Locate the cell with the specified text and output its (X, Y) center coordinate. 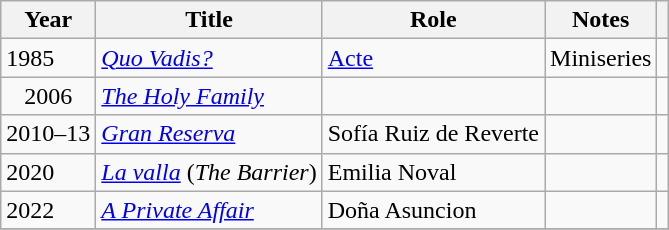
Sofía Ruiz de Reverte (433, 134)
1985 (48, 58)
Notes (601, 20)
Gran Reserva (209, 134)
Acte (433, 58)
Miniseries (601, 58)
2010–13 (48, 134)
A Private Affair (209, 210)
Role (433, 20)
Doña Asuncion (433, 210)
2006 (48, 96)
Emilia Noval (433, 172)
The Holy Family (209, 96)
2020 (48, 172)
Quo Vadis? (209, 58)
La valla (The Barrier) (209, 172)
Year (48, 20)
2022 (48, 210)
Title (209, 20)
